Output the (X, Y) coordinate of the center of the cell containing the given text.  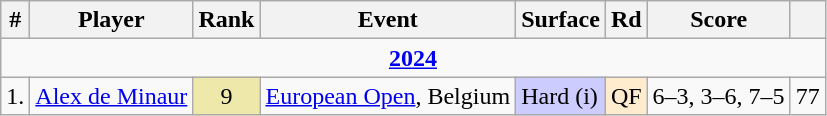
# (16, 20)
2024 (413, 58)
Player (112, 20)
Rank (226, 20)
Hard (i) (561, 96)
European Open, Belgium (388, 96)
Event (388, 20)
1. (16, 96)
6–3, 3–6, 7–5 (718, 96)
Rd (626, 20)
Surface (561, 20)
Alex de Minaur (112, 96)
QF (626, 96)
77 (808, 96)
9 (226, 96)
Score (718, 20)
